Detect which cell encompasses the target text, then output its [x, y] center coordinate. 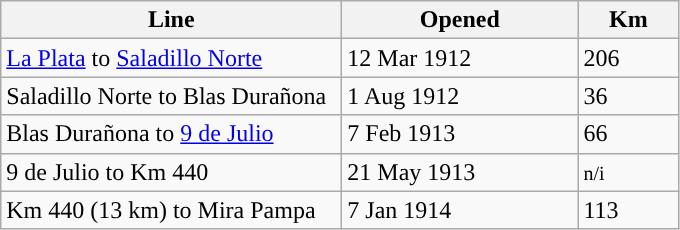
Opened [460, 20]
9 de Julio to Km 440 [172, 172]
36 [628, 96]
12 Mar 1912 [460, 58]
7 Feb 1913 [460, 134]
1 Aug 1912 [460, 96]
113 [628, 210]
21 May 1913 [460, 172]
La Plata to Saladillo Norte [172, 58]
Km [628, 20]
206 [628, 58]
Line [172, 20]
66 [628, 134]
Km 440 (13 km) to Mira Pampa [172, 210]
n/i [628, 172]
Saladillo Norte to Blas Durañona [172, 96]
7 Jan 1914 [460, 210]
Blas Durañona to 9 de Julio [172, 134]
